For the text-containing cell, return its midpoint in [X, Y] coordinate format. 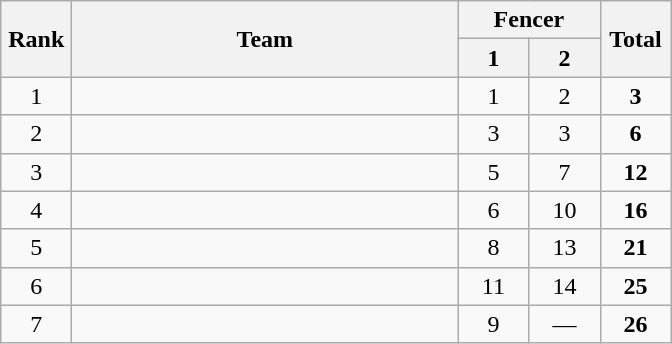
12 [636, 172]
Rank [36, 39]
9 [494, 324]
Total [636, 39]
4 [36, 210]
14 [564, 286]
21 [636, 248]
— [564, 324]
26 [636, 324]
Team [265, 39]
11 [494, 286]
10 [564, 210]
16 [636, 210]
25 [636, 286]
13 [564, 248]
8 [494, 248]
Fencer [529, 20]
